Find where the given text appears and provide that cell's center as (X, Y) coordinate. 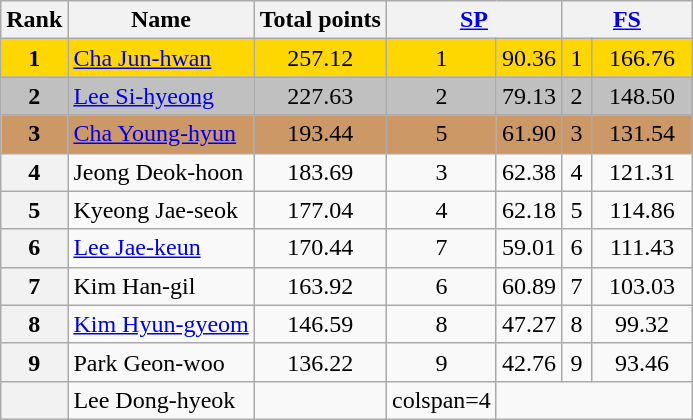
90.36 (528, 58)
148.50 (642, 96)
Lee Jae-keun (161, 248)
146.59 (320, 324)
Cha Jun-hwan (161, 58)
121.31 (642, 172)
131.54 (642, 134)
114.86 (642, 210)
62.18 (528, 210)
Name (161, 20)
Lee Dong-hyeok (161, 400)
163.92 (320, 286)
Cha Young-hyun (161, 134)
193.44 (320, 134)
103.03 (642, 286)
Total points (320, 20)
257.12 (320, 58)
60.89 (528, 286)
111.43 (642, 248)
177.04 (320, 210)
227.63 (320, 96)
170.44 (320, 248)
59.01 (528, 248)
Kyeong Jae-seok (161, 210)
136.22 (320, 362)
colspan=4 (441, 400)
61.90 (528, 134)
Jeong Deok-hoon (161, 172)
Rank (34, 20)
Park Geon-woo (161, 362)
99.32 (642, 324)
47.27 (528, 324)
93.46 (642, 362)
42.76 (528, 362)
SP (474, 20)
166.76 (642, 58)
Kim Han-gil (161, 286)
79.13 (528, 96)
Kim Hyun-gyeom (161, 324)
Lee Si-hyeong (161, 96)
FS (626, 20)
183.69 (320, 172)
62.38 (528, 172)
